Return (x, y) of the center of cell containing provided text 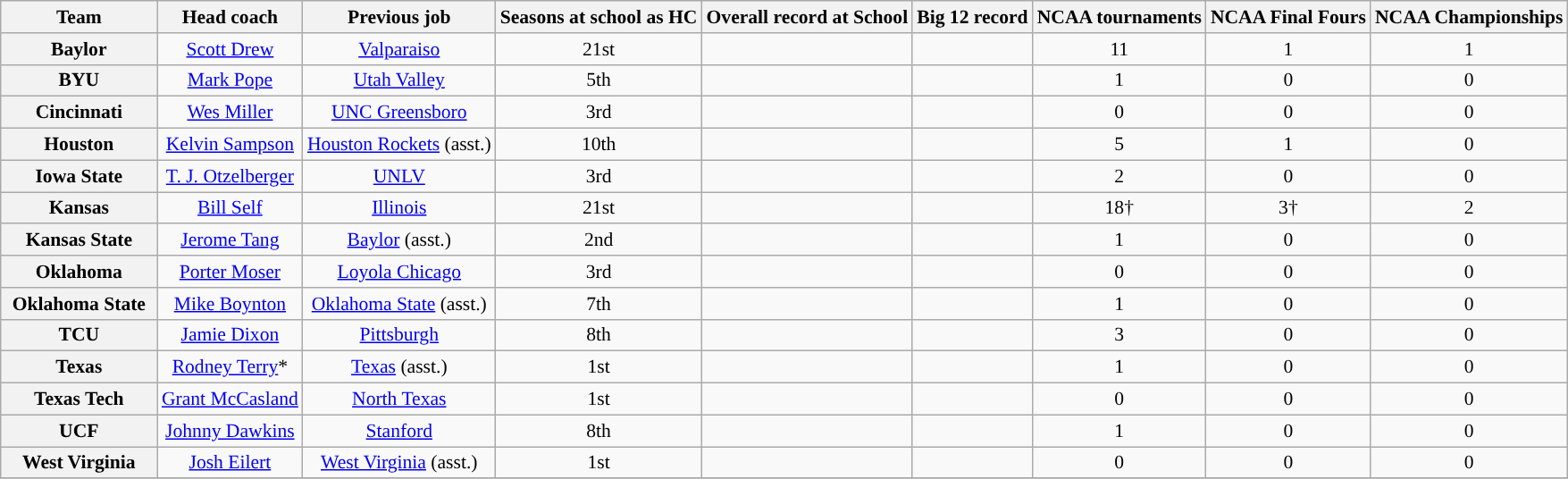
Oklahoma (79, 272)
Rodney Terry* (231, 367)
Jerome Tang (231, 240)
Pittsburgh (399, 335)
Cincinnati (79, 113)
Scott Drew (231, 49)
Team (79, 17)
Seasons at school as HC (599, 17)
Illinois (399, 208)
Mark Pope (231, 80)
Stanford (399, 431)
UCF (79, 431)
Previous job (399, 17)
Bill Self (231, 208)
Utah Valley (399, 80)
Oklahoma State (79, 304)
West Virginia (79, 463)
Valparaiso (399, 49)
3† (1288, 208)
Iowa State (79, 176)
5th (599, 80)
Mike Boynton (231, 304)
NCAA tournaments (1119, 17)
10th (599, 145)
Texas (79, 367)
Overall record at School (807, 17)
2nd (599, 240)
North Texas (399, 399)
3 (1119, 335)
Kelvin Sampson (231, 145)
18† (1119, 208)
Grant McCasland (231, 399)
UNC Greensboro (399, 113)
Josh Eilert (231, 463)
Big 12 record (972, 17)
Loyola Chicago (399, 272)
Texas (asst.) (399, 367)
Kansas State (79, 240)
Oklahoma State (asst.) (399, 304)
Head coach (231, 17)
UNLV (399, 176)
Houston (79, 145)
Wes Miller (231, 113)
Baylor (79, 49)
NCAA Championships (1469, 17)
5 (1119, 145)
West Virginia (asst.) (399, 463)
Texas Tech (79, 399)
TCU (79, 335)
11 (1119, 49)
NCAA Final Fours (1288, 17)
Kansas (79, 208)
Porter Moser (231, 272)
BYU (79, 80)
Baylor (asst.) (399, 240)
Johnny Dawkins (231, 431)
7th (599, 304)
Houston Rockets (asst.) (399, 145)
T. J. Otzelberger (231, 176)
Jamie Dixon (231, 335)
